For the text-containing cell, return its midpoint in (X, Y) coordinate format. 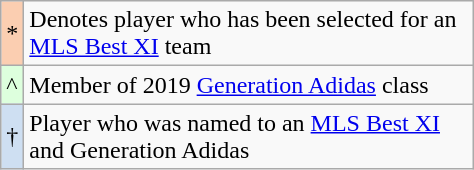
* (12, 34)
Member of 2019 Generation Adidas class (248, 85)
† (12, 136)
Player who was named to an MLS Best XI and Generation Adidas (248, 136)
^ (12, 85)
Denotes player who has been selected for an MLS Best XI team (248, 34)
